Locate the cell with the specified text and output its [X, Y] center coordinate. 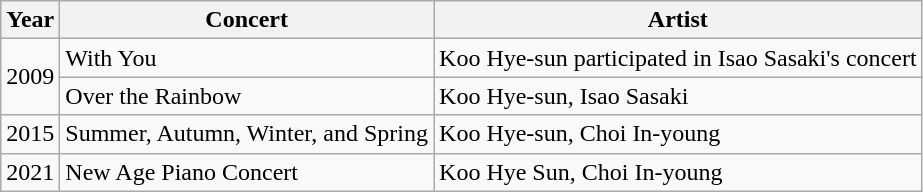
Koo Hye Sun, Choi In-young [678, 172]
With You [247, 58]
New Age Piano Concert [247, 172]
2021 [30, 172]
Koo Hye-sun, Choi In-young [678, 134]
2015 [30, 134]
Artist [678, 20]
Year [30, 20]
Summer, Autumn, Winter, and Spring [247, 134]
Concert [247, 20]
Over the Rainbow [247, 96]
2009 [30, 77]
Koo Hye-sun, Isao Sasaki [678, 96]
Koo Hye-sun participated in Isao Sasaki's concert [678, 58]
